Identify which cell holds the provided text, then report its [X, Y] central coordinate. 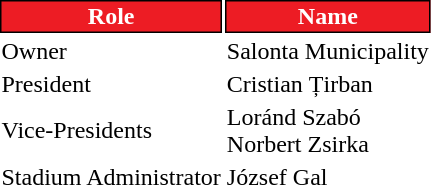
Role [111, 16]
Name [328, 16]
Vice-Presidents [111, 130]
President [111, 84]
Cristian Țirban [328, 84]
Loránd Szabó Norbert Zsirka [328, 130]
Salonta Municipality [328, 51]
Owner [111, 51]
